Return [X, Y] of the center of cell containing provided text 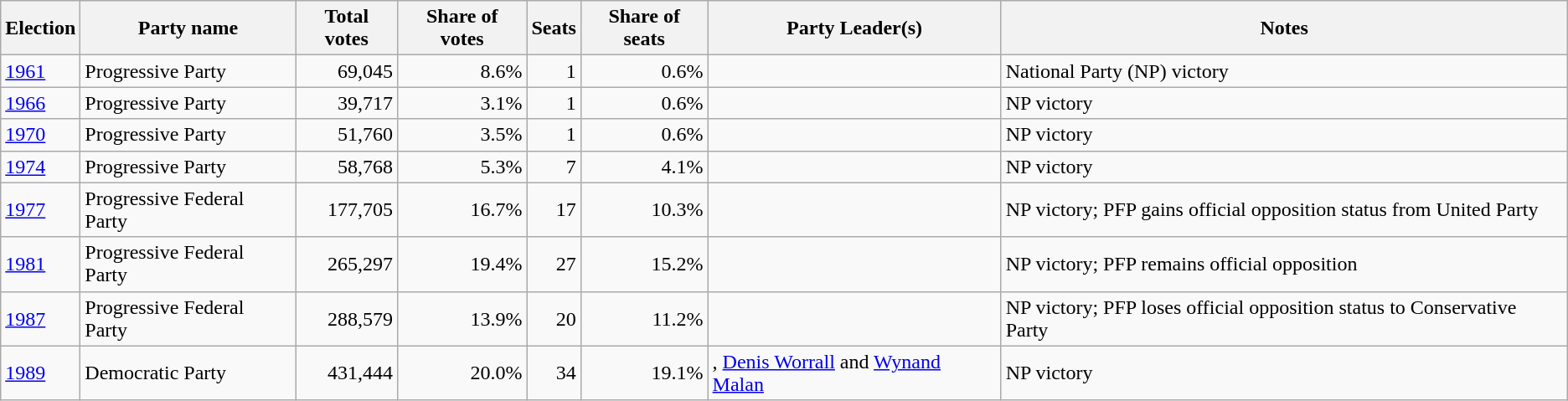
Party name [188, 28]
3.5% [462, 135]
1987 [40, 318]
4.1% [644, 167]
17 [554, 209]
NP victory; PFP remains official opposition [1284, 265]
Notes [1284, 28]
1961 [40, 71]
177,705 [347, 209]
19.4% [462, 265]
1970 [40, 135]
Share of seats [644, 28]
7 [554, 167]
58,768 [347, 167]
5.3% [462, 167]
265,297 [347, 265]
39,717 [347, 103]
431,444 [347, 373]
Democratic Party [188, 373]
NP victory; PFP gains official opposition status from United Party [1284, 209]
Seats [554, 28]
20 [554, 318]
16.7% [462, 209]
19.1% [644, 373]
51,760 [347, 135]
Party Leader(s) [854, 28]
Election [40, 28]
27 [554, 265]
288,579 [347, 318]
15.2% [644, 265]
13.9% [462, 318]
1977 [40, 209]
Share of votes [462, 28]
69,045 [347, 71]
1989 [40, 373]
1981 [40, 265]
Total votes [347, 28]
34 [554, 373]
8.6% [462, 71]
3.1% [462, 103]
1966 [40, 103]
20.0% [462, 373]
11.2% [644, 318]
10.3% [644, 209]
National Party (NP) victory [1284, 71]
NP victory; PFP loses official opposition status to Conservative Party [1284, 318]
, Denis Worrall and Wynand Malan [854, 373]
1974 [40, 167]
